From the cell containing the given text, extract its center point as [X, Y] coordinate. 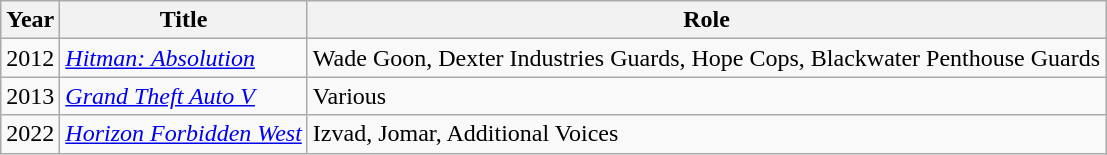
2013 [30, 96]
Grand Theft Auto V [184, 96]
2022 [30, 134]
Title [184, 20]
Role [706, 20]
2012 [30, 58]
Izvad, Jomar, Additional Voices [706, 134]
Various [706, 96]
Year [30, 20]
Hitman: Absolution [184, 58]
Horizon Forbidden West [184, 134]
Wade Goon, Dexter Industries Guards, Hope Cops, Blackwater Penthouse Guards [706, 58]
